Detect which cell encompasses the target text, then output its (X, Y) center coordinate. 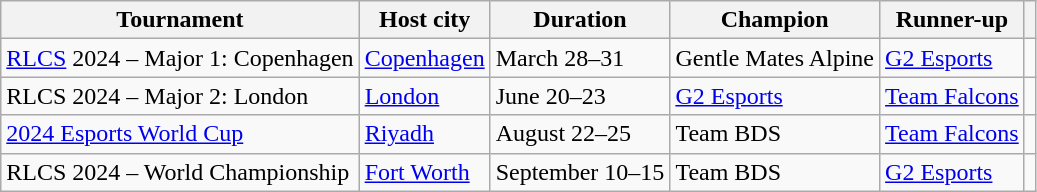
September 10–15 (580, 172)
Riyadh (424, 134)
Champion (775, 20)
RLCS 2024 – Major 1: Copenhagen (180, 58)
London (424, 96)
Copenhagen (424, 58)
Fort Worth (424, 172)
RLCS 2024 – World Championship (180, 172)
Runner-up (952, 20)
RLCS 2024 – Major 2: London (180, 96)
2024 Esports World Cup (180, 134)
Tournament (180, 20)
Gentle Mates Alpine (775, 58)
August 22–25 (580, 134)
June 20–23 (580, 96)
Duration (580, 20)
Host city (424, 20)
March 28–31 (580, 58)
